Identify which cell holds the provided text, then report its [x, y] central coordinate. 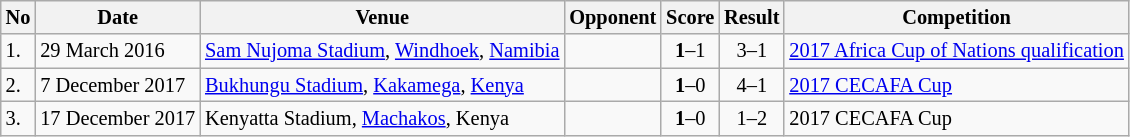
17 December 2017 [118, 118]
3. [18, 118]
Date [118, 17]
Venue [382, 17]
7 December 2017 [118, 85]
Bukhungu Stadium, Kakamega, Kenya [382, 85]
2. [18, 85]
Opponent [612, 17]
29 March 2016 [118, 51]
Result [752, 17]
Score [690, 17]
1. [18, 51]
No [18, 17]
Kenyatta Stadium, Machakos, Kenya [382, 118]
1–1 [690, 51]
2017 Africa Cup of Nations qualification [956, 51]
Sam Nujoma Stadium, Windhoek, Namibia [382, 51]
Competition [956, 17]
1–2 [752, 118]
3–1 [752, 51]
4–1 [752, 85]
